Return the [X, Y] coordinate for the center point of the cell that contains the specified text.  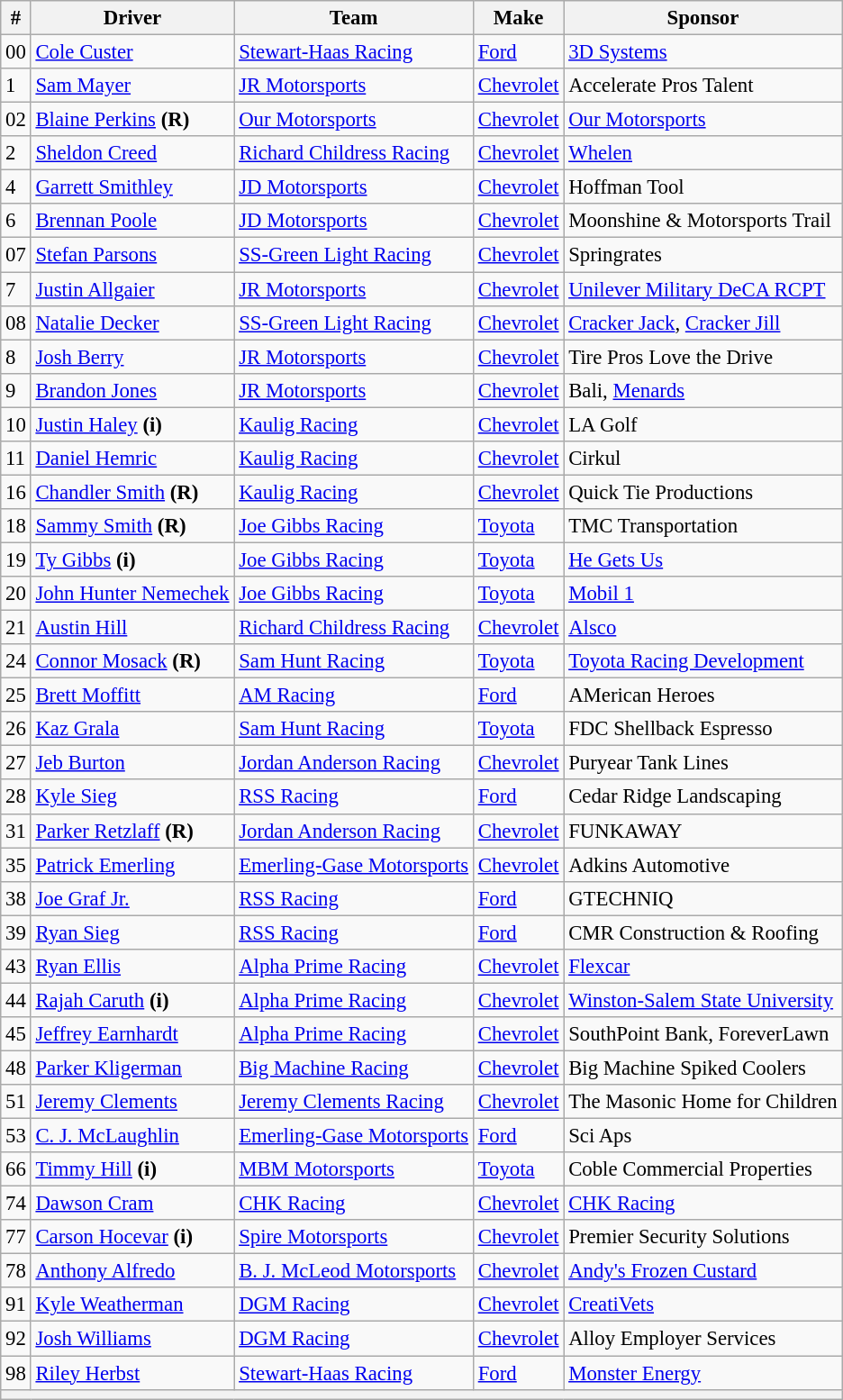
CreatiVets [702, 1305]
02 [16, 120]
Dawson Cram [132, 1204]
Timmy Hill (i) [132, 1169]
Alloy Employer Services [702, 1339]
11 [16, 459]
Cole Custer [132, 52]
00 [16, 52]
The Masonic Home for Children [702, 1102]
Rajah Caruth (i) [132, 1000]
16 [16, 492]
78 [16, 1271]
Stefan Parsons [132, 255]
Riley Herbst [132, 1373]
Sponsor [702, 18]
Driver [132, 18]
Team [354, 18]
48 [16, 1068]
Hoffman Tool [702, 187]
GTECHNIQ [702, 898]
Monster Energy [702, 1373]
Unilever Military DeCA RCPT [702, 289]
Big Machine Racing [354, 1068]
92 [16, 1339]
Sheldon Creed [132, 153]
Moonshine & Motorsports Trail [702, 221]
Alsco [702, 628]
66 [16, 1169]
Jeremy Clements Racing [354, 1102]
9 [16, 390]
CMR Construction & Roofing [702, 932]
Garrett Smithley [132, 187]
24 [16, 661]
Tire Pros Love the Drive [702, 357]
Chandler Smith (R) [132, 492]
Ty Gibbs (i) [132, 559]
Flexcar [702, 967]
Jeremy Clements [132, 1102]
Premier Security Solutions [702, 1237]
19 [16, 559]
TMC Transportation [702, 526]
Adkins Automotive [702, 865]
35 [16, 865]
Natalie Decker [132, 323]
FUNKAWAY [702, 831]
Ryan Sieg [132, 932]
45 [16, 1034]
07 [16, 255]
Mobil 1 [702, 594]
MBM Motorsports [354, 1169]
Accelerate Pros Talent [702, 86]
Daniel Hemric [132, 459]
3D Systems [702, 52]
Austin Hill [132, 628]
Springrates [702, 255]
Puryear Tank Lines [702, 763]
Brett Moffitt [132, 695]
2 [16, 153]
10 [16, 424]
AM Racing [354, 695]
4 [16, 187]
8 [16, 357]
Cracker Jack, Cracker Jill [702, 323]
Parker Retzlaff (R) [132, 831]
Kyle Weatherman [132, 1305]
He Gets Us [702, 559]
43 [16, 967]
Joe Graf Jr. [132, 898]
Andy's Frozen Custard [702, 1271]
Spire Motorsports [354, 1237]
08 [16, 323]
18 [16, 526]
Josh Berry [132, 357]
Sammy Smith (R) [132, 526]
6 [16, 221]
Jeb Burton [132, 763]
B. J. McLeod Motorsports [354, 1271]
Connor Mosack (R) [132, 661]
26 [16, 729]
98 [16, 1373]
Justin Allgaier [132, 289]
Bali, Menards [702, 390]
1 [16, 86]
FDC Shellback Espresso [702, 729]
74 [16, 1204]
25 [16, 695]
38 [16, 898]
7 [16, 289]
Brennan Poole [132, 221]
20 [16, 594]
# [16, 18]
John Hunter Nemechek [132, 594]
Big Machine Spiked Coolers [702, 1068]
Blaine Perkins (R) [132, 120]
Cedar Ridge Landscaping [702, 797]
51 [16, 1102]
AMerican Heroes [702, 695]
Make [518, 18]
44 [16, 1000]
27 [16, 763]
39 [16, 932]
Carson Hocevar (i) [132, 1237]
31 [16, 831]
Sci Aps [702, 1136]
Quick Tie Productions [702, 492]
Parker Kligerman [132, 1068]
Toyota Racing Development [702, 661]
LA Golf [702, 424]
SouthPoint Bank, ForeverLawn [702, 1034]
Justin Haley (i) [132, 424]
Winston-Salem State University [702, 1000]
C. J. McLaughlin [132, 1136]
28 [16, 797]
Kyle Sieg [132, 797]
Sam Mayer [132, 86]
Coble Commercial Properties [702, 1169]
Brandon Jones [132, 390]
Whelen [702, 153]
Ryan Ellis [132, 967]
Patrick Emerling [132, 865]
Cirkul [702, 459]
Jeffrey Earnhardt [132, 1034]
Anthony Alfredo [132, 1271]
21 [16, 628]
91 [16, 1305]
Kaz Grala [132, 729]
53 [16, 1136]
77 [16, 1237]
Josh Williams [132, 1339]
